Search for the cell housing the specified text and yield its [x, y] center coordinate. 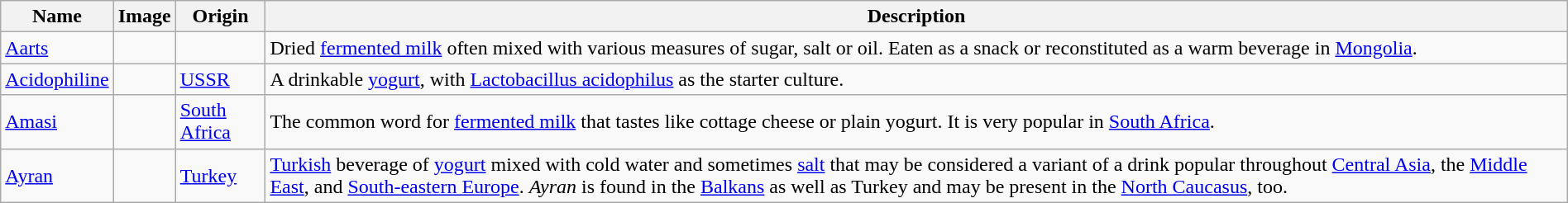
The common word for fermented milk that tastes like cottage cheese or plain yogurt. It is very popular in South Africa. [916, 122]
Image [144, 17]
Ayran [57, 175]
A drinkable yogurt, with Lactobacillus acidophilus as the starter culture. [916, 79]
Aarts [57, 48]
Amasi [57, 122]
Origin [220, 17]
Dried fermented milk often mixed with various measures of sugar, salt or oil. Eaten as a snack or reconstituted as a warm beverage in Mongolia. [916, 48]
USSR [220, 79]
South Africa [220, 122]
Acidophiline [57, 79]
Turkey [220, 175]
Description [916, 17]
Name [57, 17]
